Provide the [x, y] coordinate of the cell's center where the given text is located.  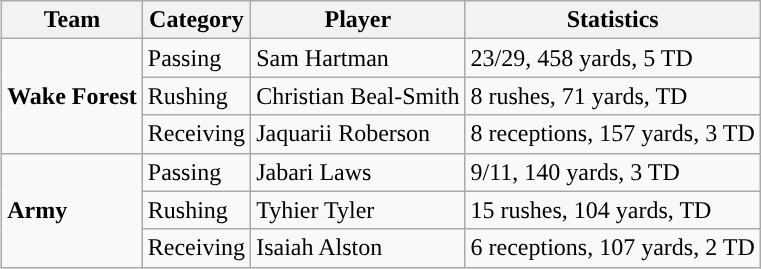
15 rushes, 104 yards, TD [612, 210]
Sam Hartman [358, 58]
Christian Beal-Smith [358, 96]
Player [358, 20]
Isaiah Alston [358, 248]
Statistics [612, 20]
23/29, 458 yards, 5 TD [612, 58]
Tyhier Tyler [358, 210]
Jaquarii Roberson [358, 134]
Category [196, 20]
6 receptions, 107 yards, 2 TD [612, 248]
9/11, 140 yards, 3 TD [612, 172]
Team [72, 20]
Jabari Laws [358, 172]
8 rushes, 71 yards, TD [612, 96]
8 receptions, 157 yards, 3 TD [612, 134]
Army [72, 210]
Wake Forest [72, 96]
